Locate the cell with the specified text and output its (X, Y) center coordinate. 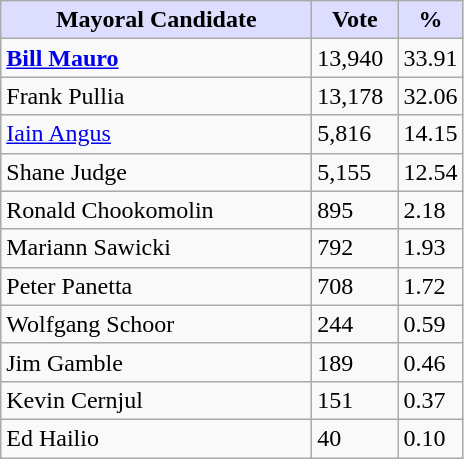
Iain Angus (156, 134)
Ed Hailio (156, 438)
189 (355, 362)
Vote (355, 20)
5,816 (355, 134)
2.18 (430, 210)
1.93 (430, 248)
Wolfgang Schoor (156, 324)
Bill Mauro (156, 58)
32.06 (430, 96)
Peter Panetta (156, 286)
Mayoral Candidate (156, 20)
0.37 (430, 400)
14.15 (430, 134)
Frank Pullia (156, 96)
Kevin Cernjul (156, 400)
Jim Gamble (156, 362)
0.59 (430, 324)
792 (355, 248)
% (430, 20)
Ronald Chookomolin (156, 210)
12.54 (430, 172)
708 (355, 286)
151 (355, 400)
Mariann Sawicki (156, 248)
13,178 (355, 96)
40 (355, 438)
1.72 (430, 286)
0.46 (430, 362)
Shane Judge (156, 172)
895 (355, 210)
244 (355, 324)
13,940 (355, 58)
5,155 (355, 172)
0.10 (430, 438)
33.91 (430, 58)
